Capture the cell that displays the provided text and extract its [x, y] central coordinate. 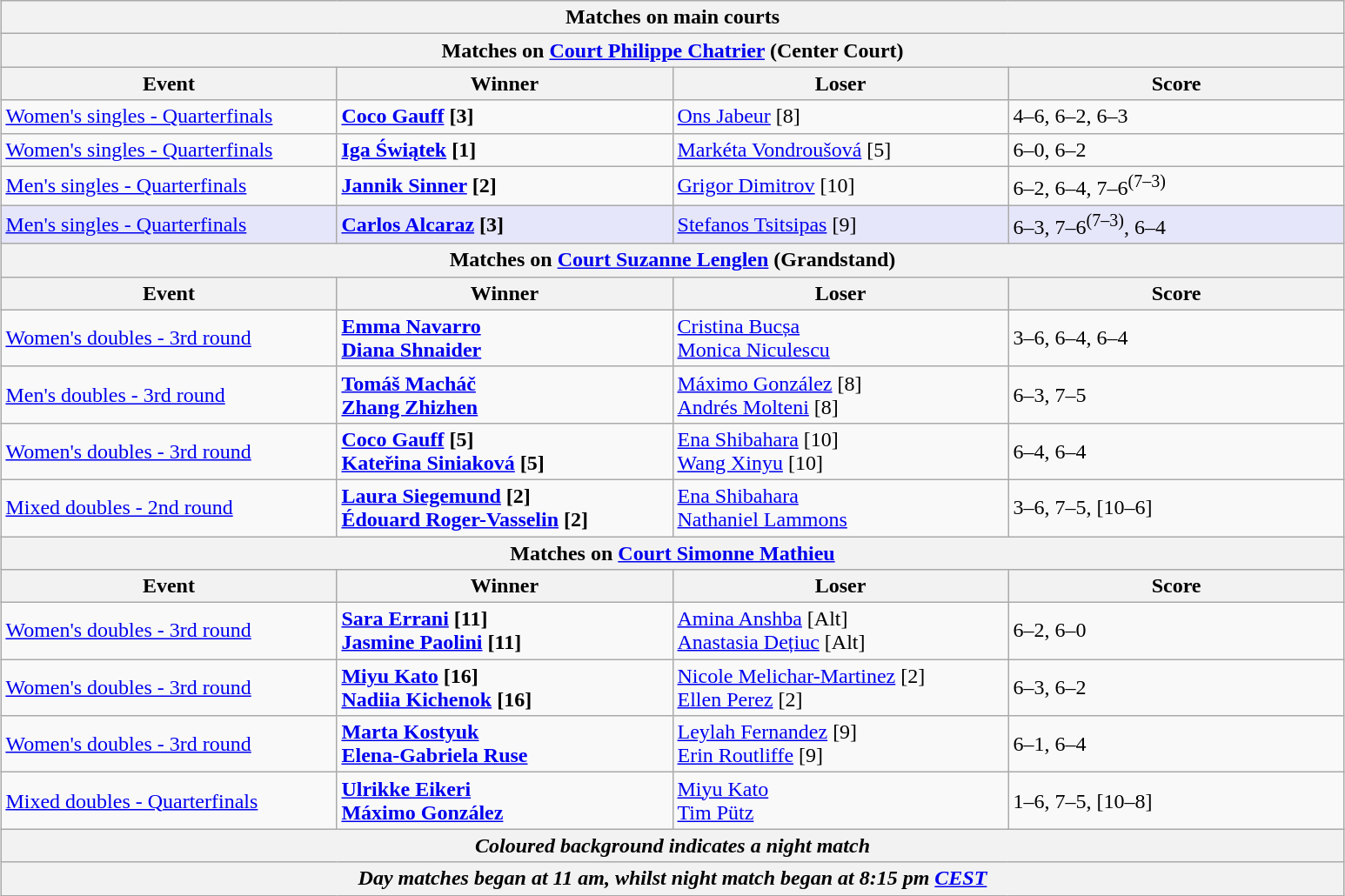
4–6, 6–2, 6–3 [1176, 117]
Amina Anshba [Alt] Anastasia Dețiuc [Alt] [840, 632]
Coloured background indicates a night match [672, 846]
6–3, 7–5 [1176, 395]
Markéta Vondroušová [5] [840, 150]
6–3, 7–6(7–3), 6–4 [1176, 224]
Sara Errani [11] Jasmine Paolini [11] [505, 632]
Carlos Alcaraz [3] [505, 224]
Day matches began at 11 am, whilst night match began at 8:15 pm CEST [672, 879]
Iga Świątek [1] [505, 150]
Matches on Court Suzanne Lenglen (Grandstand) [672, 260]
Matches on Court Philippe Chatrier (Center Court) [672, 50]
Máximo González [8] Andrés Molteni [8] [840, 395]
Mixed doubles - 2nd round [169, 508]
6–1, 6–4 [1176, 745]
Tomáš Macháč Zhang Zhizhen [505, 395]
Emma Navarro Diana Shnaider [505, 338]
Ons Jabeur [8] [840, 117]
Jannik Sinner [2] [505, 186]
Marta Kostyuk Elena-Gabriela Ruse [505, 745]
6–2, 6–4, 7–6(7–3) [1176, 186]
Ulrikke Eikeri Máximo González [505, 800]
6–2, 6–0 [1176, 632]
Leylah Fernandez [9] Erin Routliffe [9] [840, 745]
Cristina Bucșa Monica Niculescu [840, 338]
Ena Shibahara Nathaniel Lammons [840, 508]
3–6, 6–4, 6–4 [1176, 338]
Miyu Kato [16] Nadiia Kichenok [16] [505, 687]
Laura Siegemund [2] Édouard Roger-Vasselin [2] [505, 508]
6–4, 6–4 [1176, 451]
Mixed doubles - Quarterfinals [169, 800]
Miyu Kato Tim Pütz [840, 800]
Ena Shibahara [10] Wang Xinyu [10] [840, 451]
Stefanos Tsitsipas [9] [840, 224]
Coco Gauff [3] [505, 117]
3–6, 7–5, [10–6] [1176, 508]
6–3, 6–2 [1176, 687]
Matches on main courts [672, 17]
Matches on Court Simonne Mathieu [672, 553]
Coco Gauff [5] Kateřina Siniaková [5] [505, 451]
Grigor Dimitrov [10] [840, 186]
Men's doubles - 3rd round [169, 395]
1–6, 7–5, [10–8] [1176, 800]
Nicole Melichar-Martinez [2] Ellen Perez [2] [840, 687]
6–0, 6–2 [1176, 150]
